Capture the cell that displays the provided text and extract its [X, Y] central coordinate. 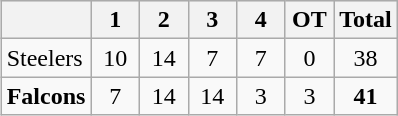
Total [366, 20]
Steelers [46, 58]
2 [164, 20]
OT [310, 20]
Falcons [46, 96]
10 [116, 58]
0 [310, 58]
38 [366, 58]
41 [366, 96]
1 [116, 20]
4 [262, 20]
